Determine the (X, Y) coordinate at the center of the cell enclosing the given text.  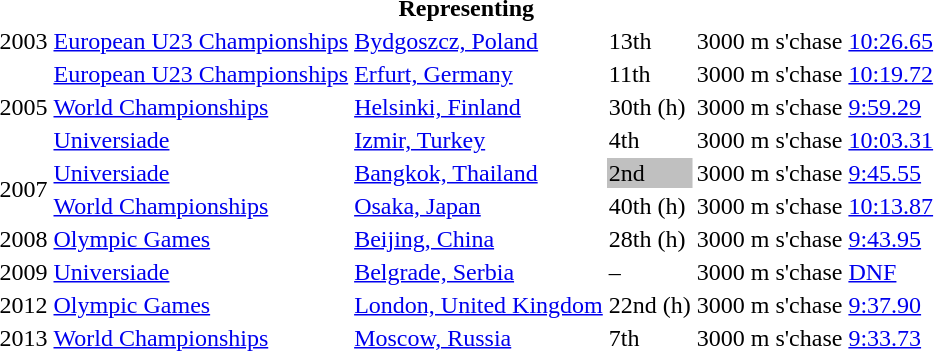
Beijing, China (479, 239)
11th (650, 74)
30th (h) (650, 107)
Erfurt, Germany (479, 74)
Bydgoszcz, Poland (479, 41)
Izmir, Turkey (479, 140)
Belgrade, Serbia (479, 272)
13th (650, 41)
Osaka, Japan (479, 206)
2nd (650, 173)
– (650, 272)
28th (h) (650, 239)
40th (h) (650, 206)
22nd (h) (650, 305)
Bangkok, Thailand (479, 173)
Helsinki, Finland (479, 107)
4th (650, 140)
London, United Kingdom (479, 305)
